Identify which cell holds the provided text, then report its (X, Y) central coordinate. 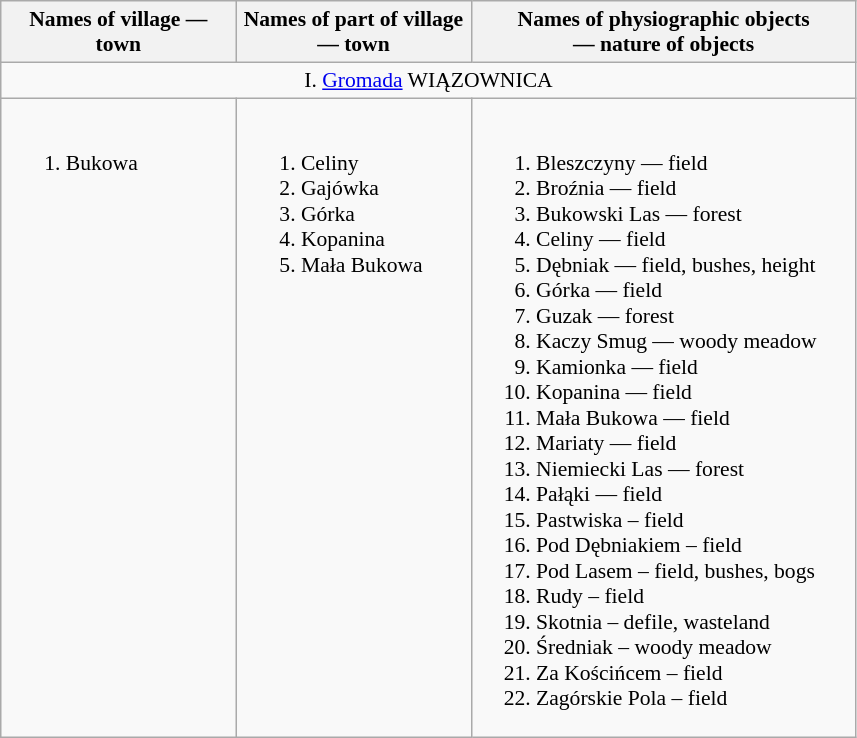
Names of part of village — town (354, 32)
Bukowa (118, 418)
I. Gromada WIĄZOWNICA (428, 80)
Names of physiographic objects — nature of objects (664, 32)
Names of village — town (118, 32)
CelinyGajówkaGórkaKopaninaMała Bukowa (354, 418)
